Capture the cell that displays the provided text and extract its (x, y) central coordinate. 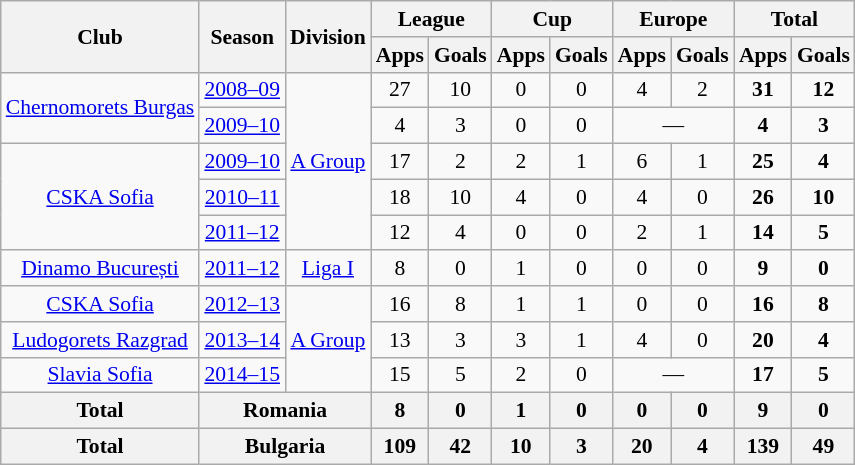
2008–09 (242, 90)
14 (763, 233)
13 (400, 340)
Romania (284, 411)
49 (824, 447)
2013–14 (242, 340)
27 (400, 90)
2014–15 (242, 375)
Dinamo București (100, 269)
26 (763, 197)
Cup (552, 19)
League (432, 19)
Ludogorets Razgrad (100, 340)
Bulgaria (284, 447)
Season (242, 36)
6 (642, 162)
Division (328, 36)
Chernomorets Burgas (100, 108)
42 (460, 447)
Liga I (328, 269)
Europe (674, 19)
31 (763, 90)
Club (100, 36)
18 (400, 197)
2012–13 (242, 304)
139 (763, 447)
15 (400, 375)
2010–11 (242, 197)
Slavia Sofia (100, 375)
109 (400, 447)
25 (763, 162)
